For the text-containing cell, return its midpoint in (X, Y) coordinate format. 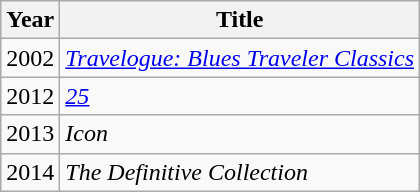
2002 (30, 58)
Title (240, 20)
Travelogue: Blues Traveler Classics (240, 58)
2013 (30, 134)
Icon (240, 134)
The Definitive Collection (240, 172)
25 (240, 96)
2014 (30, 172)
Year (30, 20)
2012 (30, 96)
